From the cell containing the given text, extract its center point as (x, y) coordinate. 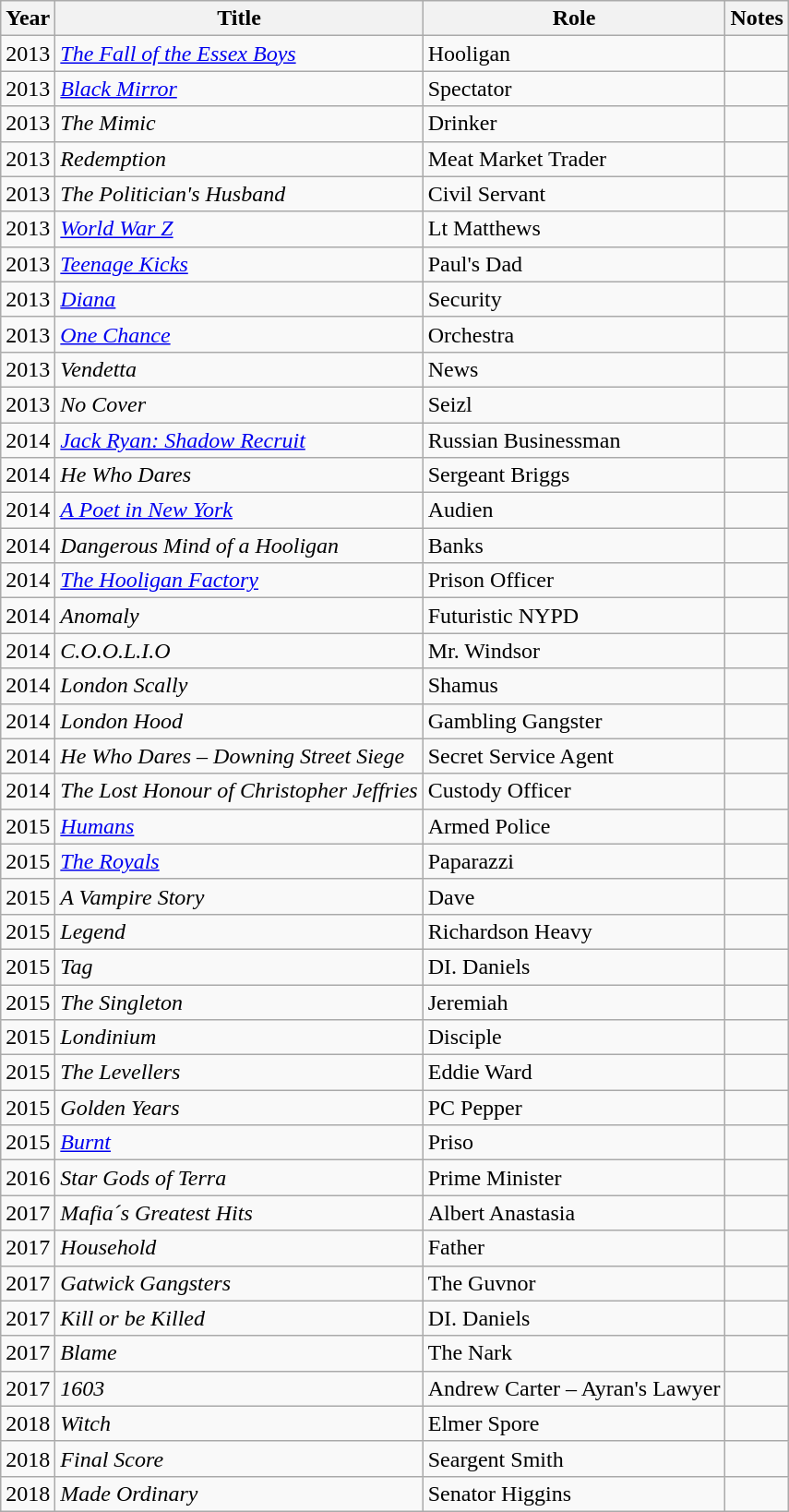
Diana (239, 299)
The Royals (239, 861)
Humans (239, 826)
Russian Businessman (574, 440)
Mr. Windsor (574, 651)
Mafia´s Greatest Hits (239, 1213)
Priso (574, 1143)
Teenage Kicks (239, 264)
Custody Officer (574, 791)
Blame (239, 1353)
Richardson Heavy (574, 931)
Andrew Carter – Ayran's Lawyer (574, 1388)
The Lost Honour of Christopher Jeffries (239, 791)
News (574, 369)
Burnt (239, 1143)
PC Pepper (574, 1108)
Hooligan (574, 54)
London Scally (239, 686)
He Who Dares – Downing Street Siege (239, 756)
Year (28, 18)
Prime Minister (574, 1178)
A Poet in New York (239, 510)
Final Score (239, 1458)
Made Ordinary (239, 1494)
Father (574, 1248)
Banks (574, 546)
Title (239, 18)
Audien (574, 510)
Dave (574, 896)
Anomaly (239, 616)
Household (239, 1248)
World War Z (239, 229)
Paparazzi (574, 861)
The Levellers (239, 1073)
Londinium (239, 1038)
Vendetta (239, 369)
London Hood (239, 721)
C.O.O.L.I.O (239, 651)
Civil Servant (574, 194)
Senator Higgins (574, 1494)
Futuristic NYPD (574, 616)
Orchestra (574, 334)
Eddie Ward (574, 1073)
Star Gods of Terra (239, 1178)
Role (574, 18)
One Chance (239, 334)
Disciple (574, 1038)
The Hooligan Factory (239, 581)
1603 (239, 1388)
Seargent Smith (574, 1458)
2016 (28, 1178)
The Politician's Husband (239, 194)
Shamus (574, 686)
A Vampire Story (239, 896)
Seizl (574, 404)
Sergeant Briggs (574, 475)
No Cover (239, 404)
Legend (239, 931)
Drinker (574, 124)
Security (574, 299)
Jack Ryan: Shadow Recruit (239, 440)
The Nark (574, 1353)
Golden Years (239, 1108)
Armed Police (574, 826)
Secret Service Agent (574, 756)
Gambling Gangster (574, 721)
Tag (239, 966)
Albert Anastasia (574, 1213)
Dangerous Mind of a Hooligan (239, 546)
The Guvnor (574, 1283)
He Who Dares (239, 475)
Kill or be Killed (239, 1318)
Elmer Spore (574, 1423)
Redemption (239, 159)
Witch (239, 1423)
Spectator (574, 89)
Jeremiah (574, 1002)
The Singleton (239, 1002)
The Mimic (239, 124)
Gatwick Gangsters (239, 1283)
Prison Officer (574, 581)
Paul's Dad (574, 264)
Black Mirror (239, 89)
Notes (757, 18)
Lt Matthews (574, 229)
The Fall of the Essex Boys (239, 54)
Meat Market Trader (574, 159)
